Scan for the cell matching the given text and deliver its (x, y) coordinate at center. 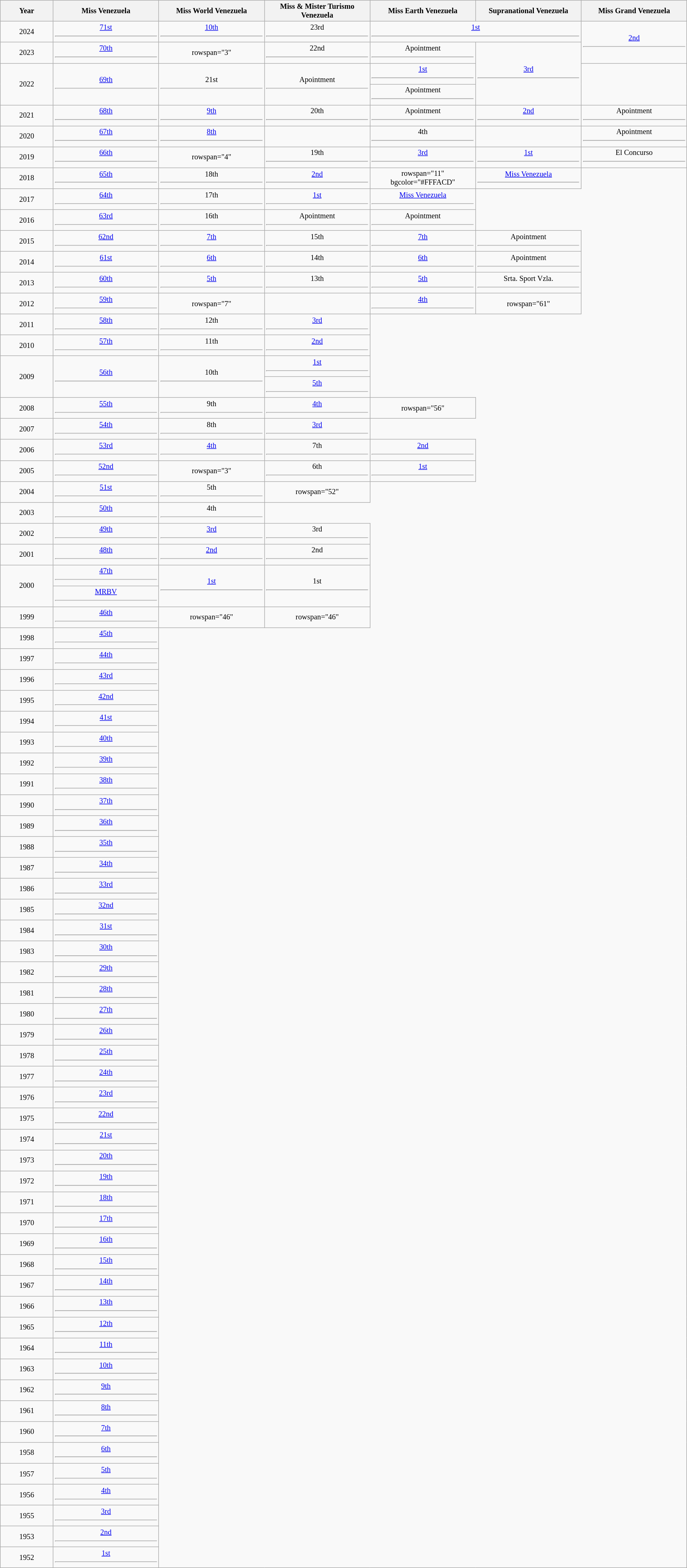
1953 (27, 1536)
41st (106, 722)
1982 (27, 972)
67th (106, 136)
50th (106, 513)
1964 (27, 1349)
Year (27, 11)
2008 (27, 408)
2003 (27, 513)
1968 (27, 1264)
1958 (27, 1453)
31st (106, 930)
1976 (27, 1097)
1989 (27, 826)
2005 (27, 471)
47th (106, 575)
1983 (27, 952)
rowspan="7" (211, 303)
2014 (27, 262)
1988 (27, 847)
1967 (27, 1286)
1995 (27, 700)
1952 (27, 1557)
rowspan="61" (528, 303)
rowspan="11" bgcolor="#FFFACD" (423, 178)
65th (106, 178)
1960 (27, 1432)
49th (106, 533)
69th (106, 84)
37th (106, 805)
2022 (27, 84)
2020 (27, 136)
61st (106, 262)
1998 (27, 638)
Miss Earth Venezuela (423, 11)
2015 (27, 241)
MRBV (106, 596)
57th (106, 345)
1979 (27, 1035)
36th (106, 826)
60th (106, 283)
52nd (106, 471)
2010 (27, 345)
63rd (106, 220)
53rd (106, 450)
rowspan="4" (211, 157)
70th (106, 53)
45th (106, 638)
1996 (27, 680)
rowspan="52" (317, 492)
27th (106, 1014)
54th (106, 429)
1990 (27, 805)
1981 (27, 993)
44th (106, 659)
1963 (27, 1369)
2021 (27, 115)
62nd (106, 241)
30th (106, 952)
1985 (27, 910)
1965 (27, 1327)
1975 (27, 1119)
2011 (27, 325)
2018 (27, 178)
2006 (27, 450)
1972 (27, 1181)
1955 (27, 1516)
33rd (106, 889)
1999 (27, 617)
35th (106, 847)
2024 (27, 31)
2017 (27, 199)
40th (106, 742)
51st (106, 492)
1970 (27, 1223)
Miss Grand Venezuela (634, 11)
1961 (27, 1411)
2000 (27, 586)
29th (106, 972)
64th (106, 199)
2013 (27, 283)
1991 (27, 784)
2012 (27, 303)
1986 (27, 889)
1971 (27, 1202)
43rd (106, 680)
55th (106, 408)
1973 (27, 1160)
48th (106, 555)
59th (106, 303)
46th (106, 617)
25th (106, 1056)
42nd (106, 700)
1957 (27, 1474)
1984 (27, 930)
2007 (27, 429)
1962 (27, 1390)
Miss World Venezuela (211, 11)
34th (106, 867)
24th (106, 1077)
Miss & Mister Turismo Venezuela (317, 11)
38th (106, 784)
1977 (27, 1077)
1966 (27, 1306)
26th (106, 1035)
1980 (27, 1014)
1992 (27, 763)
2002 (27, 533)
2004 (27, 492)
56th (106, 377)
66th (106, 157)
1969 (27, 1244)
El Concurso (634, 157)
2023 (27, 53)
2009 (27, 377)
Srta. Sport Vzla. (528, 283)
32nd (106, 910)
2001 (27, 555)
Supranational Venezuela (528, 11)
1993 (27, 742)
39th (106, 763)
rowspan="56" (423, 408)
2019 (27, 157)
58th (106, 325)
28th (106, 993)
1978 (27, 1056)
1994 (27, 722)
2016 (27, 220)
1987 (27, 867)
1974 (27, 1139)
68th (106, 115)
71st (106, 31)
1956 (27, 1494)
1997 (27, 659)
